Determine the (x, y) coordinate at the center of the cell enclosing the given text.  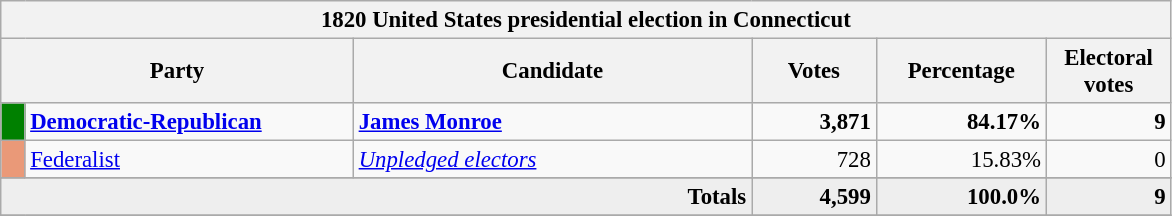
1820 United States presidential election in Connecticut (586, 20)
Candidate (552, 72)
3,871 (814, 122)
728 (814, 160)
Electoral votes (1108, 72)
100.0% (961, 197)
0 (1108, 160)
4,599 (814, 197)
Party (178, 72)
Votes (814, 72)
Unpledged electors (552, 160)
James Monroe (552, 122)
Percentage (961, 72)
84.17% (961, 122)
Democratic-Republican (189, 122)
15.83% (961, 160)
Federalist (189, 160)
Totals (376, 197)
